Search for the cell housing the specified text and yield its (x, y) center coordinate. 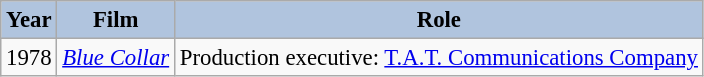
1978 (29, 58)
Year (29, 20)
Blue Collar (116, 58)
Role (438, 20)
Production executive: T.A.T. Communications Company (438, 58)
Film (116, 20)
